Locate the cell with the specified text and output its (X, Y) center coordinate. 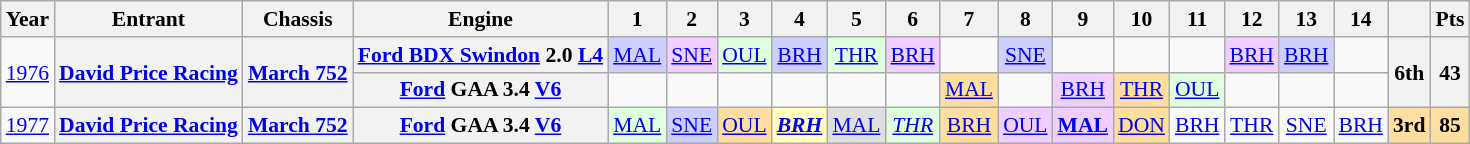
5 (856, 19)
14 (1362, 19)
9 (1083, 19)
Engine (480, 19)
10 (1142, 19)
12 (1252, 19)
43 (1450, 72)
1 (637, 19)
3 (744, 19)
4 (800, 19)
8 (1025, 19)
Chassis (298, 19)
6 (912, 19)
11 (1198, 19)
3rd (1410, 126)
6th (1410, 72)
DON (1142, 126)
1977 (28, 126)
Entrant (148, 19)
7 (969, 19)
Ford BDX Swindon 2.0 L4 (480, 55)
13 (1306, 19)
Year (28, 19)
1976 (28, 72)
85 (1450, 126)
2 (692, 19)
Pts (1450, 19)
